Provide the (x, y) coordinate of the cell's center where the given text is located.  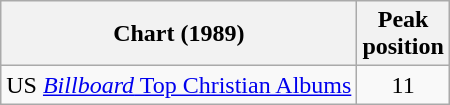
Peakposition (403, 34)
Chart (1989) (179, 34)
11 (403, 85)
US Billboard Top Christian Albums (179, 85)
